Find where the given text appears and provide that cell's center as (X, Y) coordinate. 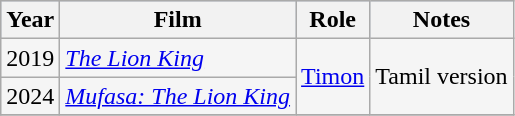
Notes (442, 20)
Mufasa: The Lion King (178, 96)
Timon (333, 77)
Year (30, 20)
Tamil version (442, 77)
The Lion King (178, 58)
2019 (30, 58)
Role (333, 20)
2024 (30, 96)
Film (178, 20)
